Scan for the cell matching the given text and deliver its [X, Y] coordinate at center. 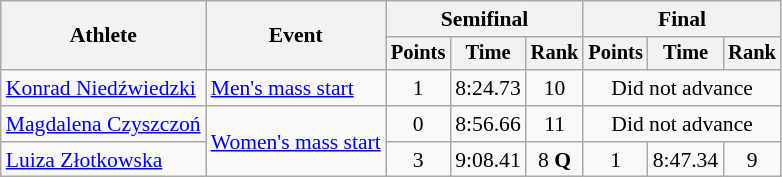
Konrad Niedźwiedzki [104, 88]
10 [555, 88]
Men's mass start [296, 88]
Women's mass start [296, 142]
0 [418, 124]
Event [296, 36]
Semifinal [484, 19]
8:56.66 [488, 124]
11 [555, 124]
Final [682, 19]
Athlete [104, 36]
Magdalena Czyszczoń [104, 124]
1 [418, 88]
8:24.73 [488, 88]
